Output the (X, Y) coordinate of the center of the cell containing the given text.  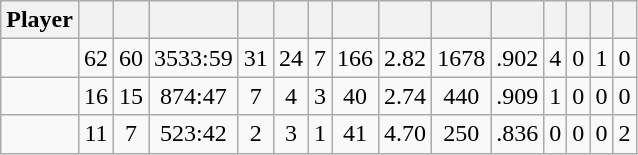
16 (96, 96)
31 (256, 58)
166 (356, 58)
15 (132, 96)
Player (40, 20)
2.82 (406, 58)
.909 (518, 96)
40 (356, 96)
523:42 (194, 134)
3533:59 (194, 58)
440 (462, 96)
24 (290, 58)
.902 (518, 58)
62 (96, 58)
1678 (462, 58)
250 (462, 134)
.836 (518, 134)
874:47 (194, 96)
41 (356, 134)
4.70 (406, 134)
60 (132, 58)
11 (96, 134)
2.74 (406, 96)
